Return the (X, Y) coordinate for the center point of the cell that contains the specified text.  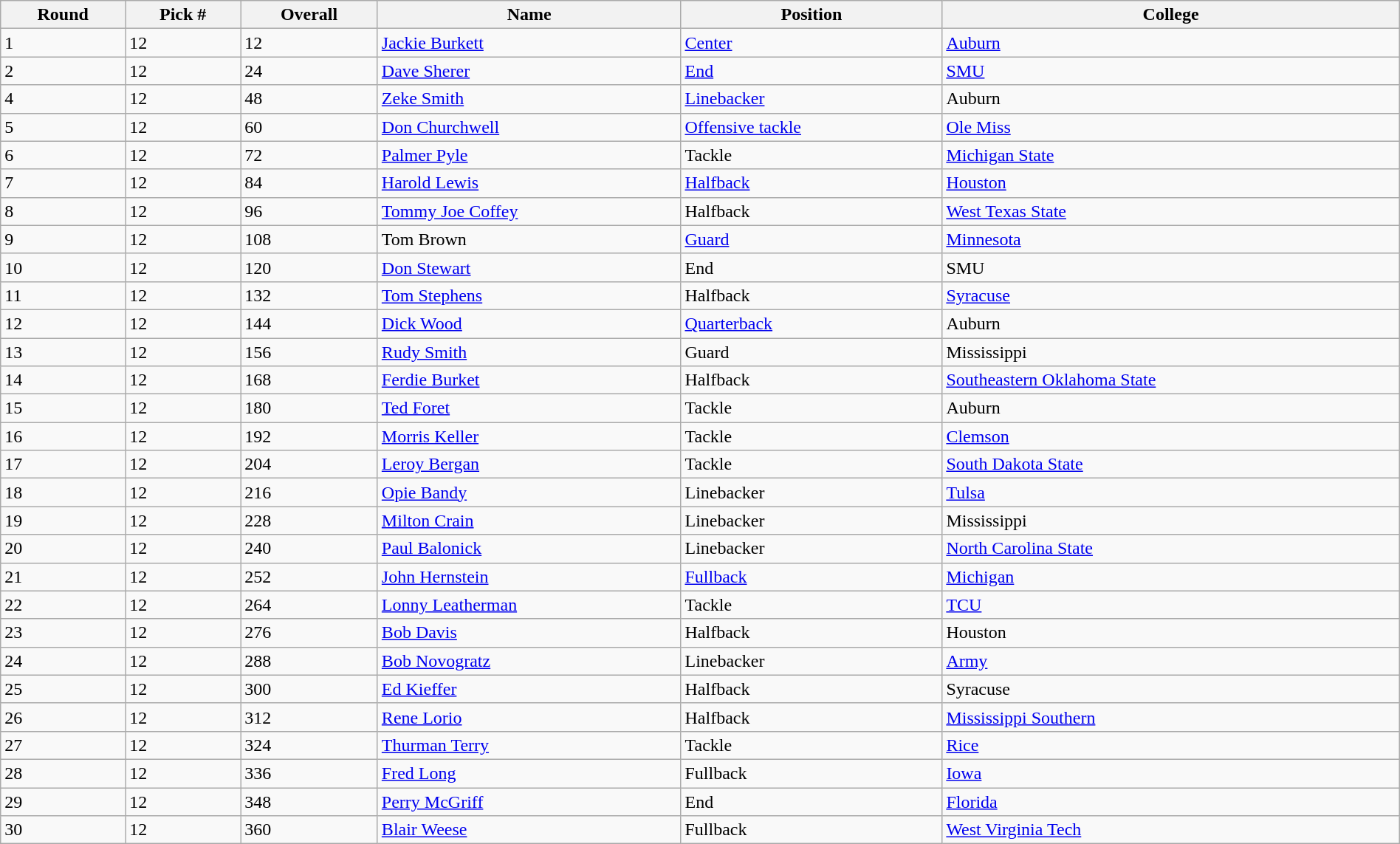
Rene Lorio (529, 717)
252 (309, 577)
27 (64, 745)
Don Stewart (529, 267)
15 (64, 408)
180 (309, 408)
60 (309, 127)
Jackie Burkett (529, 43)
216 (309, 493)
30 (64, 830)
Pick # (183, 15)
Minnesota (1171, 239)
Milton Crain (529, 521)
17 (64, 464)
16 (64, 436)
144 (309, 323)
Thurman Terry (529, 745)
13 (64, 352)
Ole Miss (1171, 127)
168 (309, 380)
Dick Wood (529, 323)
Quarterback (811, 323)
Ed Kieffer (529, 689)
25 (64, 689)
28 (64, 773)
9 (64, 239)
Opie Bandy (529, 493)
Lonny Leatherman (529, 605)
132 (309, 295)
18 (64, 493)
240 (309, 549)
11 (64, 295)
23 (64, 633)
21 (64, 577)
6 (64, 155)
Southeastern Oklahoma State (1171, 380)
West Texas State (1171, 211)
96 (309, 211)
Overall (309, 15)
College (1171, 15)
14 (64, 380)
Name (529, 15)
Perry McGriff (529, 801)
348 (309, 801)
Rudy Smith (529, 352)
Tulsa (1171, 493)
John Hernstein (529, 577)
336 (309, 773)
300 (309, 689)
Rice (1171, 745)
Tom Stephens (529, 295)
Tom Brown (529, 239)
Morris Keller (529, 436)
Dave Sherer (529, 71)
84 (309, 183)
288 (309, 661)
120 (309, 267)
228 (309, 521)
Bob Novogratz (529, 661)
Harold Lewis (529, 183)
Michigan (1171, 577)
Army (1171, 661)
Ted Foret (529, 408)
264 (309, 605)
Ferdie Burket (529, 380)
4 (64, 99)
324 (309, 745)
Position (811, 15)
48 (309, 99)
Don Churchwell (529, 127)
26 (64, 717)
10 (64, 267)
156 (309, 352)
72 (309, 155)
Zeke Smith (529, 99)
7 (64, 183)
108 (309, 239)
5 (64, 127)
8 (64, 211)
360 (309, 830)
276 (309, 633)
North Carolina State (1171, 549)
Round (64, 15)
Fred Long (529, 773)
Offensive tackle (811, 127)
29 (64, 801)
South Dakota State (1171, 464)
Florida (1171, 801)
204 (309, 464)
22 (64, 605)
312 (309, 717)
2 (64, 71)
Michigan State (1171, 155)
Palmer Pyle (529, 155)
TCU (1171, 605)
Center (811, 43)
Paul Balonick (529, 549)
20 (64, 549)
Blair Weese (529, 830)
Leroy Bergan (529, 464)
West Virginia Tech (1171, 830)
Mississippi Southern (1171, 717)
Clemson (1171, 436)
192 (309, 436)
Tommy Joe Coffey (529, 211)
Iowa (1171, 773)
Bob Davis (529, 633)
1 (64, 43)
19 (64, 521)
